Search for the cell housing the specified text and yield its [x, y] center coordinate. 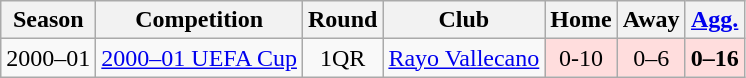
0–6 [651, 58]
Agg. [714, 20]
Rayo Vallecano [464, 58]
2000–01 UEFA Cup [200, 58]
0-10 [581, 58]
0–16 [714, 58]
Season [48, 20]
1QR [342, 58]
Round [342, 20]
Away [651, 20]
Club [464, 20]
Competition [200, 20]
2000–01 [48, 58]
Home [581, 20]
